Pinpoint the cell where the given text exists, returning its [X, Y] midpoint coordinate. 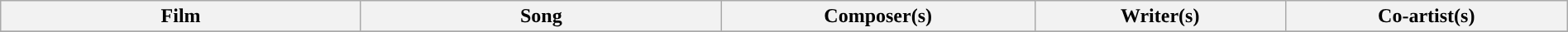
Co-artist(s) [1426, 16]
Composer(s) [878, 16]
Song [541, 16]
Writer(s) [1159, 16]
Film [181, 16]
